Search for the cell housing the specified text and yield its (x, y) center coordinate. 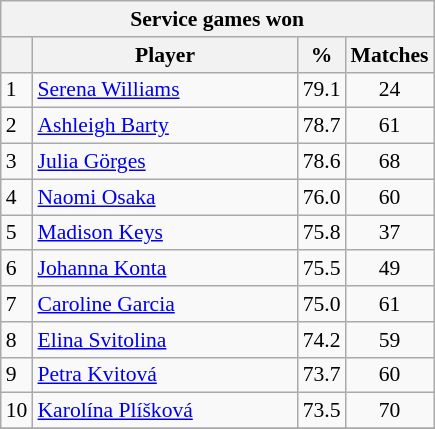
Elina Svitolina (164, 340)
24 (389, 90)
1 (17, 90)
Service games won (218, 19)
9 (17, 375)
37 (389, 233)
76.0 (322, 197)
78.7 (322, 126)
73.5 (322, 411)
5 (17, 233)
Madison Keys (164, 233)
75.0 (322, 304)
Petra Kvitová (164, 375)
73.7 (322, 375)
79.1 (322, 90)
Julia Görges (164, 162)
Caroline Garcia (164, 304)
7 (17, 304)
8 (17, 340)
6 (17, 269)
70 (389, 411)
75.8 (322, 233)
Karolína Plíšková (164, 411)
Naomi Osaka (164, 197)
Matches (389, 55)
% (322, 55)
Ashleigh Barty (164, 126)
10 (17, 411)
49 (389, 269)
68 (389, 162)
78.6 (322, 162)
2 (17, 126)
4 (17, 197)
Player (164, 55)
3 (17, 162)
59 (389, 340)
74.2 (322, 340)
75.5 (322, 269)
Johanna Konta (164, 269)
Serena Williams (164, 90)
